Detect which cell encompasses the target text, then output its (X, Y) center coordinate. 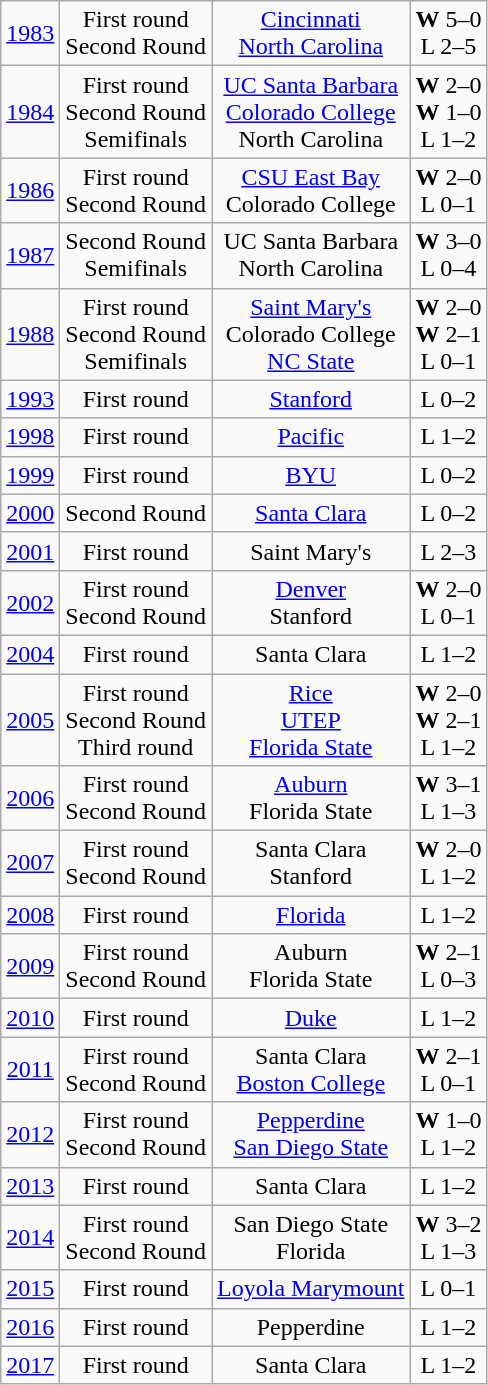
Duke (311, 1018)
1998 (30, 437)
1986 (30, 190)
Loyola Marymount (311, 1289)
2014 (30, 1238)
1984 (30, 112)
UC Santa BarbaraNorth Carolina (311, 256)
Florida (311, 915)
2007 (30, 864)
Pepperdine (311, 1327)
2008 (30, 915)
PepperdineSan Diego State (311, 1134)
L 0–1 (448, 1289)
Second Round (136, 513)
1993 (30, 399)
W 2–1L 0–3 (448, 966)
2006 (30, 798)
Second RoundSemifinals (136, 256)
2011 (30, 1070)
2016 (30, 1327)
2009 (30, 966)
1987 (30, 256)
W 2–1L 0–1 (448, 1070)
W 3–1L 1–3 (448, 798)
2010 (30, 1018)
San Diego StateFlorida (311, 1238)
W 5–0L 2–5 (448, 34)
Saint Mary'sColorado CollegeNC State (311, 334)
2004 (30, 654)
2000 (30, 513)
W 3–0L 0–4 (448, 256)
W 2–0L 1–2 (448, 864)
W 2–0W 2–1L 0–1 (448, 334)
Santa ClaraBoston College (311, 1070)
RiceUTEPFlorida State (311, 720)
W 2–0W 2–1L 1–2 (448, 720)
Saint Mary's (311, 551)
2017 (30, 1365)
CSU East BayColorado College (311, 190)
W 2–0W 1–0L 1–2 (448, 112)
Stanford (311, 399)
Pacific (311, 437)
2002 (30, 602)
1988 (30, 334)
Santa ClaraStanford (311, 864)
First roundSecond RoundThird round (136, 720)
2001 (30, 551)
1999 (30, 475)
BYU (311, 475)
CincinnatiNorth Carolina (311, 34)
UC Santa BarbaraColorado CollegeNorth Carolina (311, 112)
W 1–0L 1–2 (448, 1134)
W 3–2L 1–3 (448, 1238)
1983 (30, 34)
2005 (30, 720)
2012 (30, 1134)
2015 (30, 1289)
DenverStanford (311, 602)
2013 (30, 1186)
L 2–3 (448, 551)
